From the cell containing the given text, extract its center point as [X, Y] coordinate. 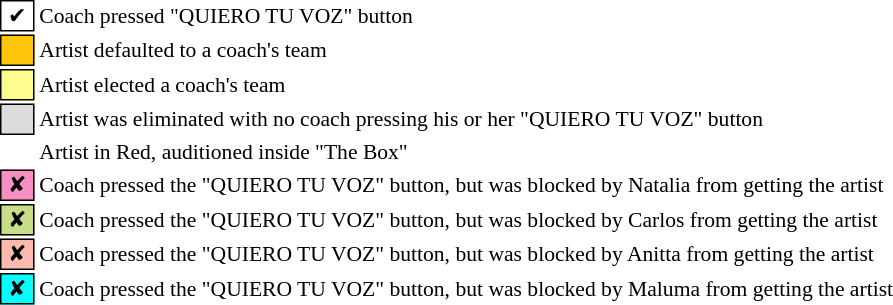
✔ [18, 16]
